Find where the given text appears and provide that cell's center as [X, Y] coordinate. 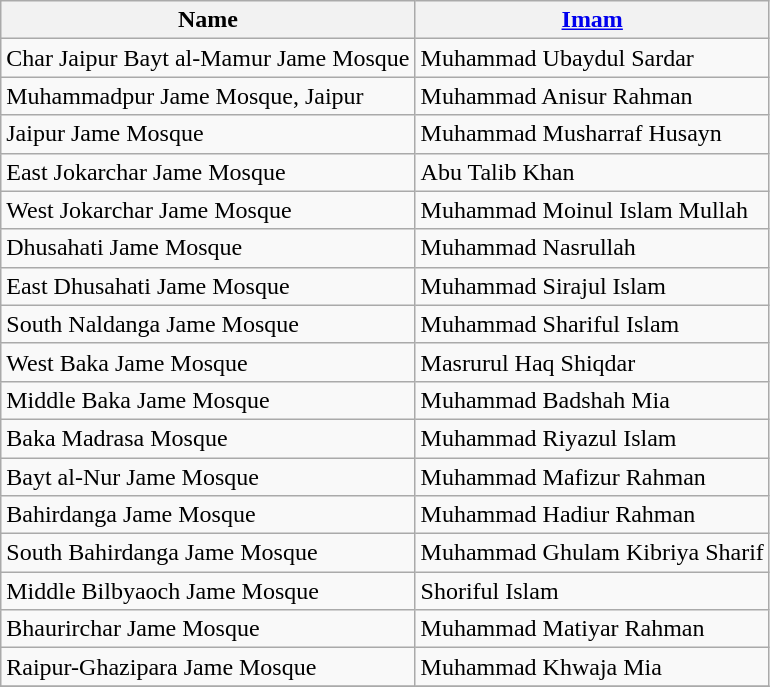
Shoriful Islam [592, 591]
Muhammad Khwaja Mia [592, 667]
Muhammad Riyazul Islam [592, 438]
Dhusahati Jame Mosque [208, 248]
Baka Madrasa Mosque [208, 438]
Char Jaipur Bayt al-Mamur Jame Mosque [208, 58]
Muhammadpur Jame Mosque, Jaipur [208, 96]
Middle Baka Jame Mosque [208, 400]
Jaipur Jame Mosque [208, 134]
Muhammad Musharraf Husayn [592, 134]
Muhammad Moinul Islam Mullah [592, 210]
West Jokarchar Jame Mosque [208, 210]
Imam [592, 20]
Muhammad Badshah Mia [592, 400]
Muhammad Ghulam Kibriya Sharif [592, 553]
Bahirdanga Jame Mosque [208, 515]
Muhammad Shariful Islam [592, 324]
Bayt al-Nur Jame Mosque [208, 477]
Raipur-Ghazipara Jame Mosque [208, 667]
Muhammad Nasrullah [592, 248]
Bhaurirchar Jame Mosque [208, 629]
South Bahirdanga Jame Mosque [208, 553]
Muhammad Anisur Rahman [592, 96]
Muhammad Matiyar Rahman [592, 629]
East Jokarchar Jame Mosque [208, 172]
Abu Talib Khan [592, 172]
Muhammad Hadiur Rahman [592, 515]
Muhammad Ubaydul Sardar [592, 58]
Masrurul Haq Shiqdar [592, 362]
South Naldanga Jame Mosque [208, 324]
Name [208, 20]
West Baka Jame Mosque [208, 362]
Muhammad Mafizur Rahman [592, 477]
East Dhusahati Jame Mosque [208, 286]
Muhammad Sirajul Islam [592, 286]
Middle Bilbyaoch Jame Mosque [208, 591]
